Output the [x, y] coordinate of the center of the cell containing the given text.  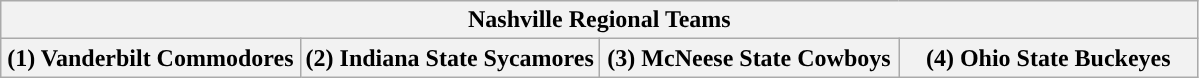
(3) McNeese State Cowboys [748, 58]
(2) Indiana State Sycamores [450, 58]
Nashville Regional Teams [600, 20]
(1) Vanderbilt Commodores [150, 58]
(4) Ohio State Buckeyes [1048, 58]
